Detect which cell encompasses the target text, then output its [X, Y] center coordinate. 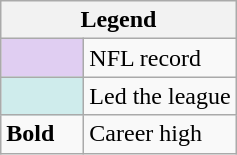
Legend [118, 20]
Led the league [160, 96]
Career high [160, 134]
Bold [42, 134]
NFL record [160, 58]
